Return the (x, y) coordinate for the center point of the cell that contains the specified text.  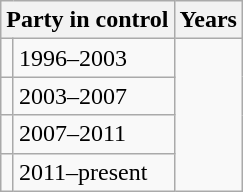
2003–2007 (94, 96)
2007–2011 (94, 134)
1996–2003 (94, 58)
Years (208, 20)
2011–present (94, 172)
Party in control (88, 20)
